Determine the [x, y] coordinate at the center of the cell enclosing the given text.  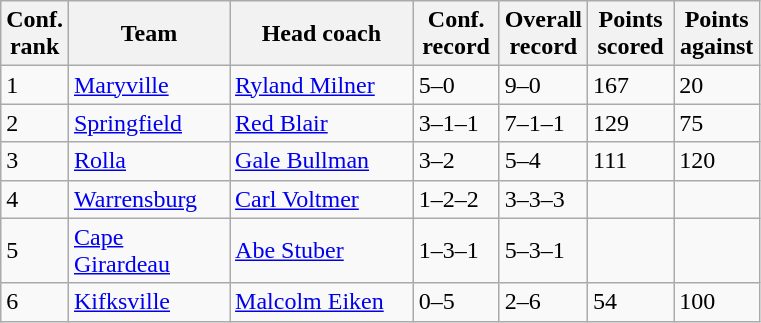
1 [35, 85]
9–0 [543, 85]
1–3–1 [456, 250]
2 [35, 123]
100 [717, 302]
Abe Stuber [322, 250]
Maryville [148, 85]
54 [631, 302]
Gale Bullman [322, 161]
5–4 [543, 161]
2–6 [543, 302]
Warrensburg [148, 199]
6 [35, 302]
111 [631, 161]
Team [148, 34]
Conf. record [456, 34]
4 [35, 199]
Carl Voltmer [322, 199]
5–3–1 [543, 250]
Ryland Milner [322, 85]
3–2 [456, 161]
5–0 [456, 85]
Kifksville [148, 302]
20 [717, 85]
3–1–1 [456, 123]
Rolla [148, 161]
7–1–1 [543, 123]
Points against [717, 34]
Malcolm Eiken [322, 302]
3 [35, 161]
Cape Girardeau [148, 250]
129 [631, 123]
3–3–3 [543, 199]
1–2–2 [456, 199]
167 [631, 85]
0–5 [456, 302]
5 [35, 250]
Points scored [631, 34]
Head coach [322, 34]
75 [717, 123]
Springfield [148, 123]
120 [717, 161]
Conf. rank [35, 34]
Overall record [543, 34]
Red Blair [322, 123]
